Output the (X, Y) coordinate of the center of the cell containing the given text.  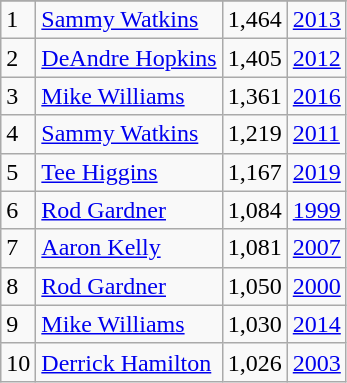
1,030 (254, 324)
2007 (316, 248)
2000 (316, 286)
1999 (316, 210)
2011 (316, 134)
8 (18, 286)
1,050 (254, 286)
3 (18, 96)
Tee Higgins (129, 172)
1,081 (254, 248)
6 (18, 210)
2012 (316, 58)
1,361 (254, 96)
9 (18, 324)
2013 (316, 20)
4 (18, 134)
10 (18, 362)
2016 (316, 96)
1,464 (254, 20)
1,405 (254, 58)
2019 (316, 172)
1,084 (254, 210)
2014 (316, 324)
5 (18, 172)
7 (18, 248)
1 (18, 20)
2003 (316, 362)
1,219 (254, 134)
Derrick Hamilton (129, 362)
2 (18, 58)
Aaron Kelly (129, 248)
1,026 (254, 362)
DeAndre Hopkins (129, 58)
1,167 (254, 172)
